Find where the given text appears and provide that cell's center as [X, Y] coordinate. 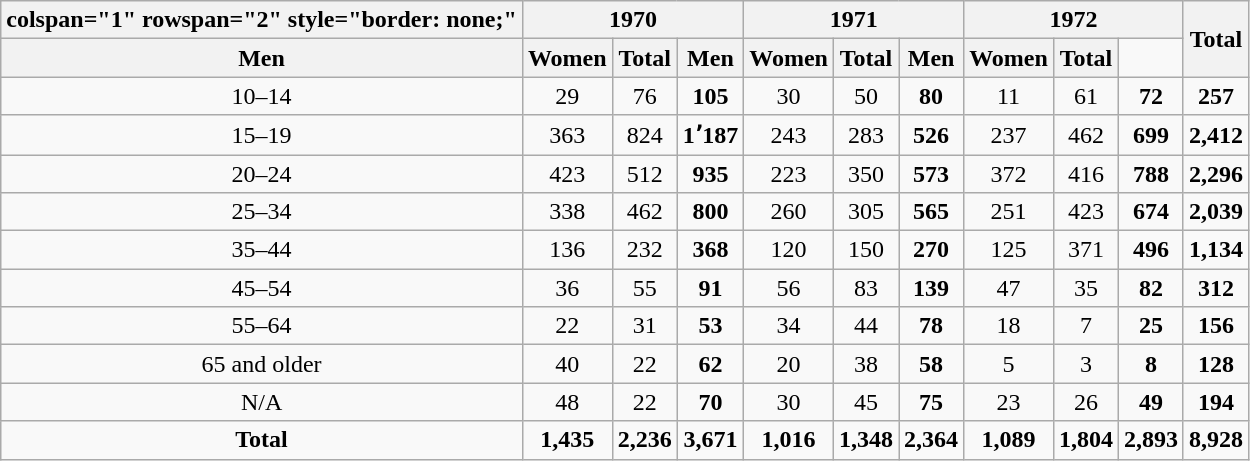
371 [1086, 250]
55–64 [262, 326]
58 [932, 364]
44 [866, 326]
56 [789, 288]
20–24 [262, 173]
372 [1009, 173]
305 [866, 212]
496 [1150, 250]
243 [789, 135]
75 [932, 402]
2,893 [1150, 440]
34 [789, 326]
1970 [632, 20]
699 [1150, 135]
35–44 [262, 250]
38 [866, 364]
36 [567, 288]
1972 [1074, 20]
8,928 [1216, 440]
53 [710, 326]
416 [1086, 173]
1971 [854, 20]
47 [1009, 288]
80 [932, 96]
50 [866, 96]
48 [567, 402]
312 [1216, 288]
237 [1009, 135]
3 [1086, 364]
136 [567, 250]
8 [1150, 364]
20 [789, 364]
2,364 [932, 440]
512 [644, 173]
3,671 [710, 440]
1,134 [1216, 250]
2,296 [1216, 173]
338 [567, 212]
10–14 [262, 96]
194 [1216, 402]
61 [1086, 96]
251 [1009, 212]
270 [932, 250]
45–54 [262, 288]
1,348 [866, 440]
935 [710, 173]
800 [710, 212]
45 [866, 402]
25 [1150, 326]
70 [710, 402]
1,804 [1086, 440]
colspan="1" rowspan="2" style="border: none;" [262, 20]
128 [1216, 364]
76 [644, 96]
363 [567, 135]
83 [866, 288]
788 [1150, 173]
260 [789, 212]
2,412 [1216, 135]
23 [1009, 402]
156 [1216, 326]
N/A [262, 402]
674 [1150, 212]
40 [567, 364]
824 [644, 135]
105 [710, 96]
150 [866, 250]
1,089 [1009, 440]
139 [932, 288]
18 [1009, 326]
350 [866, 173]
1,435 [567, 440]
55 [644, 288]
526 [932, 135]
78 [932, 326]
1,016 [789, 440]
565 [932, 212]
72 [1150, 96]
223 [789, 173]
2,039 [1216, 212]
91 [710, 288]
49 [1150, 402]
7 [1086, 326]
62 [710, 364]
29 [567, 96]
5 [1009, 364]
82 [1150, 288]
257 [1216, 96]
232 [644, 250]
120 [789, 250]
26 [1086, 402]
1٬187 [710, 135]
15–19 [262, 135]
573 [932, 173]
25–34 [262, 212]
31 [644, 326]
283 [866, 135]
11 [1009, 96]
65 and older [262, 364]
35 [1086, 288]
368 [710, 250]
125 [1009, 250]
2,236 [644, 440]
